Determine the (x, y) coordinate at the center of the cell enclosing the given text.  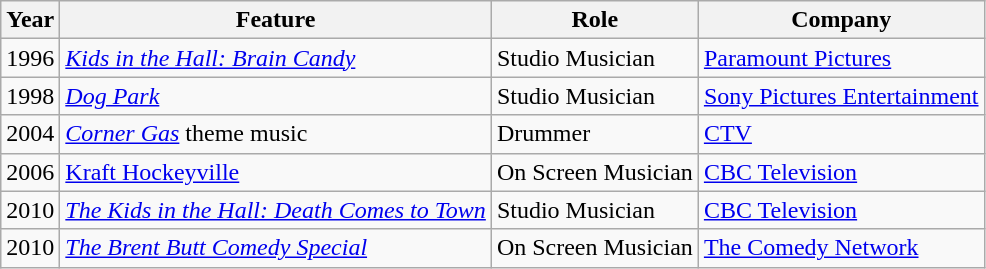
Paramount Pictures (841, 58)
2004 (30, 134)
Role (594, 20)
CTV (841, 134)
Kraft Hockeyville (276, 172)
1998 (30, 96)
2006 (30, 172)
The Brent Butt Comedy Special (276, 248)
The Kids in the Hall: Death Comes to Town (276, 210)
Year (30, 20)
Company (841, 20)
Kids in the Hall: Brain Candy (276, 58)
Corner Gas theme music (276, 134)
1996 (30, 58)
Feature (276, 20)
Drummer (594, 134)
The Comedy Network (841, 248)
Dog Park (276, 96)
Sony Pictures Entertainment (841, 96)
